Identify which cell holds the provided text, then report its [x, y] central coordinate. 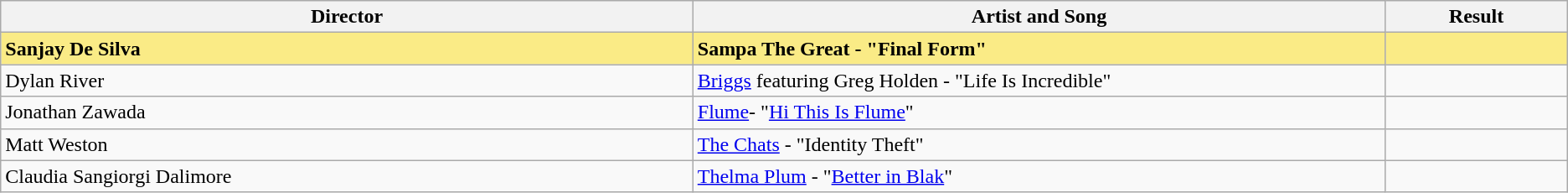
Dylan River [347, 81]
Thelma Plum - "Better in Blak" [1039, 176]
Flume- "Hi This Is Flume" [1039, 112]
Director [347, 17]
Briggs featuring Greg Holden - "Life Is Incredible" [1039, 81]
Artist and Song [1039, 17]
Claudia Sangiorgi Dalimore [347, 176]
Result [1477, 17]
The Chats - "Identity Theft" [1039, 144]
Sanjay De Silva [347, 49]
Matt Weston [347, 144]
Sampa The Great - "Final Form" [1039, 49]
Jonathan Zawada [347, 112]
